For the text-containing cell, return its midpoint in (X, Y) coordinate format. 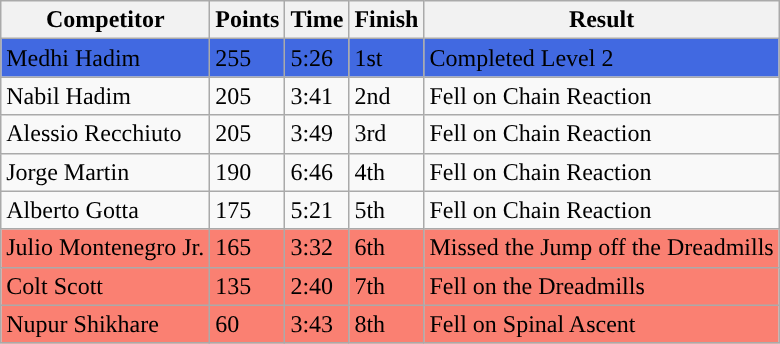
Nabil Hadim (106, 96)
Time (317, 20)
4th (386, 172)
7th (386, 286)
3:41 (317, 96)
Finish (386, 20)
255 (248, 58)
3rd (386, 134)
2nd (386, 96)
165 (248, 248)
3:43 (317, 324)
175 (248, 210)
1st (386, 58)
60 (248, 324)
3:49 (317, 134)
5:21 (317, 210)
Alessio Recchiuto (106, 134)
Colt Scott (106, 286)
Points (248, 20)
5th (386, 210)
Competitor (106, 20)
Jorge Martin (106, 172)
3:32 (317, 248)
Fell on the Dreadmills (602, 286)
190 (248, 172)
6th (386, 248)
Result (602, 20)
2:40 (317, 286)
6:46 (317, 172)
8th (386, 324)
Fell on Spinal Ascent (602, 324)
Medhi Hadim (106, 58)
135 (248, 286)
Julio Montenegro Jr. (106, 248)
Missed the Jump off the Dreadmills (602, 248)
Alberto Gotta (106, 210)
Nupur Shikhare (106, 324)
Completed Level 2 (602, 58)
5:26 (317, 58)
